Output the (x, y) coordinate of the center of the cell containing the given text.  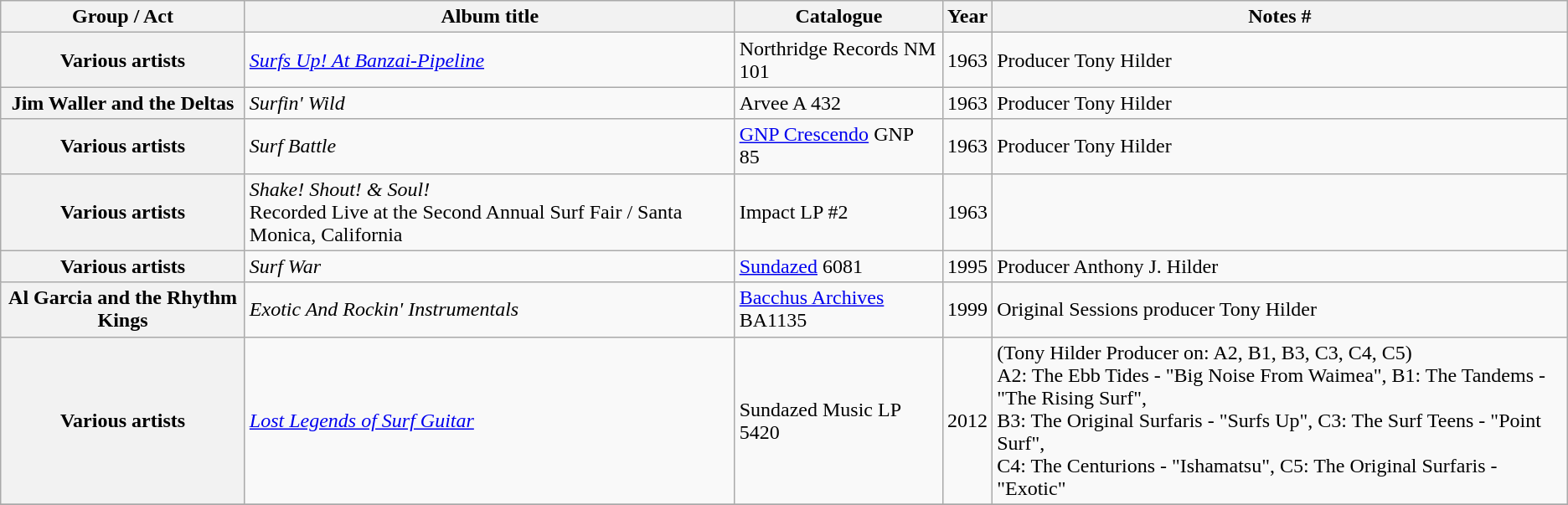
Exotic And Rockin' Instrumentals (489, 310)
Producer Anthony J. Hilder (1280, 266)
Notes # (1280, 17)
Catalogue (838, 17)
2012 (968, 420)
Surf War (489, 266)
Album title (489, 17)
Al Garcia and the Rhythm Kings (123, 310)
Bacchus Archives BA1135 (838, 310)
Year (968, 17)
Sundazed 6081 (838, 266)
Group / Act (123, 17)
1999 (968, 310)
Lost Legends of Surf Guitar (489, 420)
Sundazed Music LP 5420 (838, 420)
Jim Waller and the Deltas (123, 103)
Impact LP #2 (838, 212)
Surf Battle (489, 146)
Northridge Records NM 101 (838, 60)
1995 (968, 266)
Shake! Shout! & Soul!Recorded Live at the Second Annual Surf Fair / Santa Monica, California (489, 212)
Arvee A 432 (838, 103)
Surfs Up! At Banzai-Pipeline (489, 60)
Surfin' Wild (489, 103)
Original Sessions producer Tony Hilder (1280, 310)
GNP Crescendo GNP 85 (838, 146)
